Determine the [X, Y] coordinate at the center of the cell enclosing the given text.  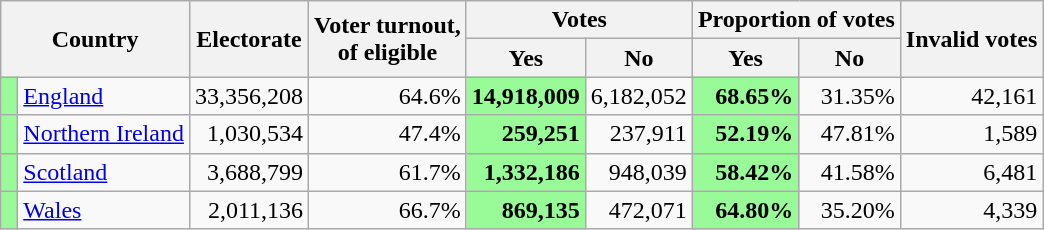
Votes [579, 20]
Country [96, 39]
Voter turnout, of eligible [388, 39]
6,182,052 [638, 96]
52.19% [745, 134]
6,481 [971, 172]
237,911 [638, 134]
66.7% [388, 210]
64.80% [745, 210]
472,071 [638, 210]
1,589 [971, 134]
948,039 [638, 172]
Proportion of votes [796, 20]
64.6% [388, 96]
35.20% [850, 210]
869,135 [526, 210]
1,030,534 [248, 134]
1,332,186 [526, 172]
England [104, 96]
31.35% [850, 96]
14,918,009 [526, 96]
47.81% [850, 134]
Northern Ireland [104, 134]
Scotland [104, 172]
Wales [104, 210]
41.58% [850, 172]
Invalid votes [971, 39]
Electorate [248, 39]
68.65% [745, 96]
33,356,208 [248, 96]
61.7% [388, 172]
3,688,799 [248, 172]
259,251 [526, 134]
42,161 [971, 96]
2,011,136 [248, 210]
47.4% [388, 134]
4,339 [971, 210]
58.42% [745, 172]
